Detect which cell encompasses the target text, then output its [X, Y] center coordinate. 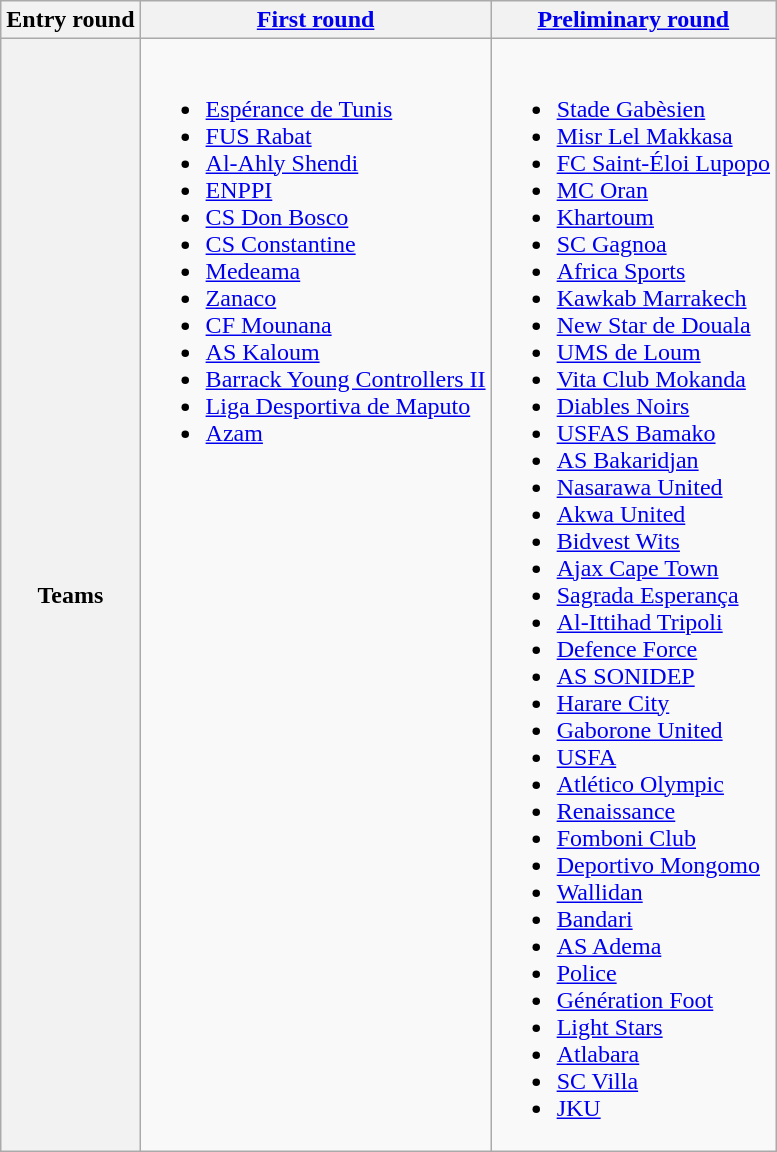
Teams [70, 595]
Entry round [70, 20]
First round [316, 20]
Preliminary round [633, 20]
